From the cell containing the given text, extract its center point as (X, Y) coordinate. 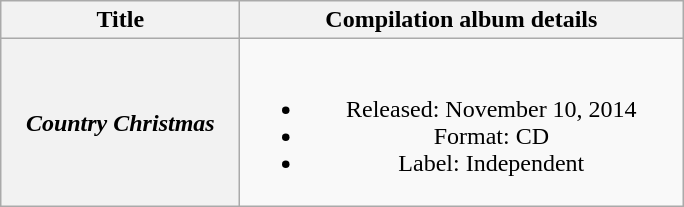
Compilation album details (462, 20)
Released: November 10, 2014Format: CDLabel: Independent (462, 122)
Title (120, 20)
Country Christmas (120, 122)
